From the cell containing the given text, extract its center point as [X, Y] coordinate. 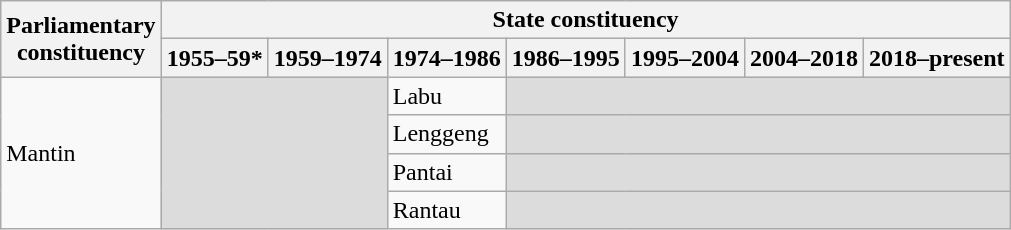
1974–1986 [446, 58]
1995–2004 [684, 58]
Labu [446, 96]
Pantai [446, 172]
Lenggeng [446, 134]
1955–59* [214, 58]
State constituency [586, 20]
2018–present [936, 58]
2004–2018 [804, 58]
Rantau [446, 210]
1959–1974 [328, 58]
Mantin [81, 153]
1986–1995 [566, 58]
Parliamentaryconstituency [81, 39]
